For the text-containing cell, return its midpoint in (X, Y) coordinate format. 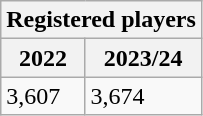
2023/24 (143, 58)
3,674 (143, 96)
2022 (43, 58)
Registered players (102, 20)
3,607 (43, 96)
